Determine the [x, y] coordinate at the center of the cell enclosing the given text.  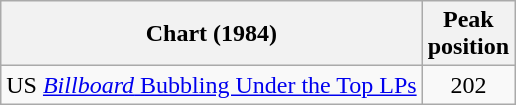
202 [468, 85]
Chart (1984) [212, 34]
Peakposition [468, 34]
US Billboard Bubbling Under the Top LPs [212, 85]
